Provide the [x, y] coordinate of the cell's center where the given text is located.  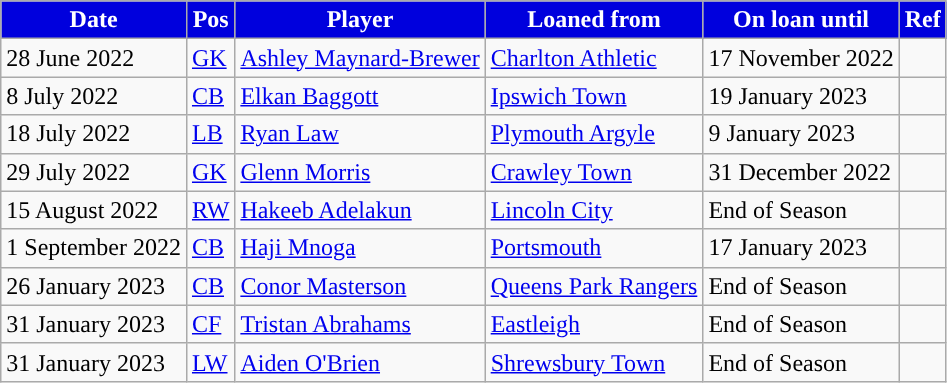
17 November 2022 [801, 58]
Ryan Law [360, 134]
LW [210, 362]
Loaned from [594, 20]
8 July 2022 [94, 96]
LB [210, 134]
Player [360, 20]
On loan until [801, 20]
Crawley Town [594, 172]
Shrewsbury Town [594, 362]
Ref [922, 20]
19 January 2023 [801, 96]
9 January 2023 [801, 134]
Queens Park Rangers [594, 286]
RW [210, 210]
Lincoln City [594, 210]
18 July 2022 [94, 134]
1 September 2022 [94, 248]
26 January 2023 [94, 286]
Pos [210, 20]
28 June 2022 [94, 58]
17 January 2023 [801, 248]
Date [94, 20]
Charlton Athletic [594, 58]
CF [210, 324]
Ipswich Town [594, 96]
Conor Masterson [360, 286]
Eastleigh [594, 324]
Glenn Morris [360, 172]
Aiden O'Brien [360, 362]
29 July 2022 [94, 172]
Haji Mnoga [360, 248]
Ashley Maynard-Brewer [360, 58]
15 August 2022 [94, 210]
Hakeeb Adelakun [360, 210]
Portsmouth [594, 248]
Tristan Abrahams [360, 324]
Elkan Baggott [360, 96]
31 December 2022 [801, 172]
Plymouth Argyle [594, 134]
